Capture the cell that displays the provided text and extract its [X, Y] central coordinate. 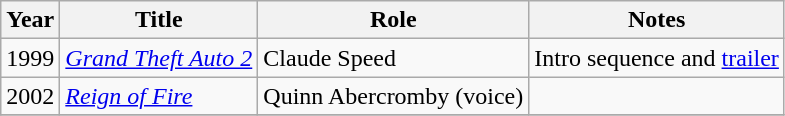
2002 [30, 96]
Role [394, 20]
Title [159, 20]
Claude Speed [394, 58]
Year [30, 20]
Reign of Fire [159, 96]
Quinn Abercromby (voice) [394, 96]
Notes [657, 20]
1999 [30, 58]
Intro sequence and trailer [657, 58]
Grand Theft Auto 2 [159, 58]
